Search for the cell housing the specified text and yield its (X, Y) center coordinate. 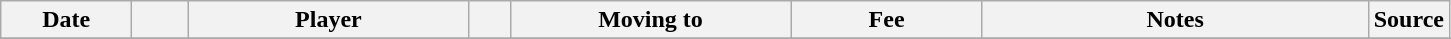
Notes (1175, 20)
Moving to (650, 20)
Player (328, 20)
Source (1408, 20)
Fee (886, 20)
Date (66, 20)
